Provide the (x, y) coordinate of the cell's center where the given text is located.  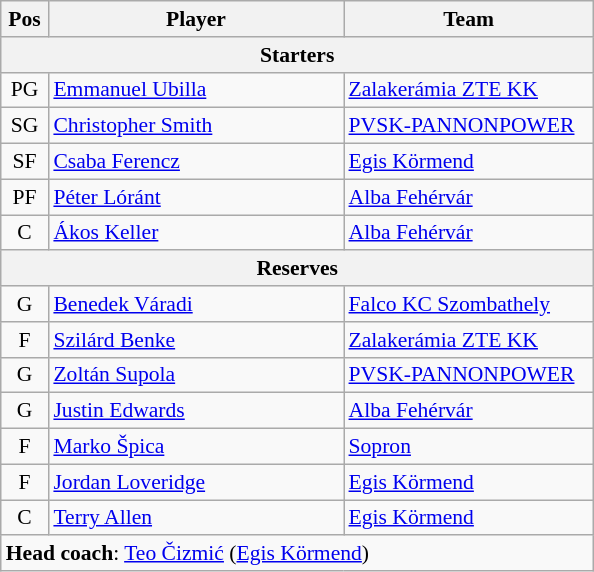
Pos (25, 19)
Emmanuel Ubilla (196, 90)
Team (469, 19)
Falco KC Szombathely (469, 304)
Szilárd Benke (196, 340)
Christopher Smith (196, 126)
SF (25, 162)
SG (25, 126)
Ákos Keller (196, 233)
Sopron (469, 447)
PG (25, 90)
Marko Špica (196, 447)
Reserves (298, 269)
Starters (298, 55)
Péter Lóránt (196, 197)
Player (196, 19)
Zoltán Supola (196, 375)
Justin Edwards (196, 411)
Terry Allen (196, 518)
Benedek Váradi (196, 304)
Jordan Loveridge (196, 482)
Head coach: Teo Čizmić (Egis Körmend) (298, 554)
PF (25, 197)
Csaba Ferencz (196, 162)
